Return (X, Y) of the center of cell containing provided text 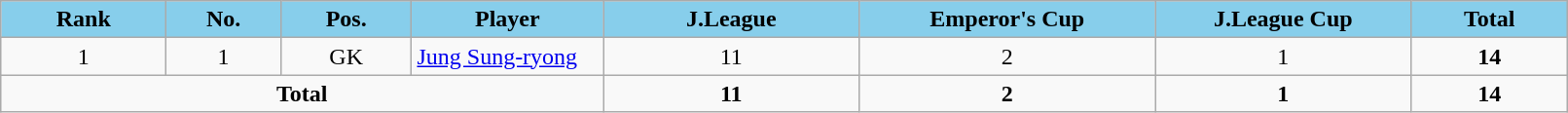
Rank (84, 19)
Jung Sung-ryong (508, 56)
J.League Cup (1283, 19)
GK (346, 56)
No. (224, 19)
Pos. (346, 19)
J.League (732, 19)
Player (508, 19)
Emperor's Cup (1007, 19)
